Scan for the cell matching the given text and deliver its [x, y] coordinate at center. 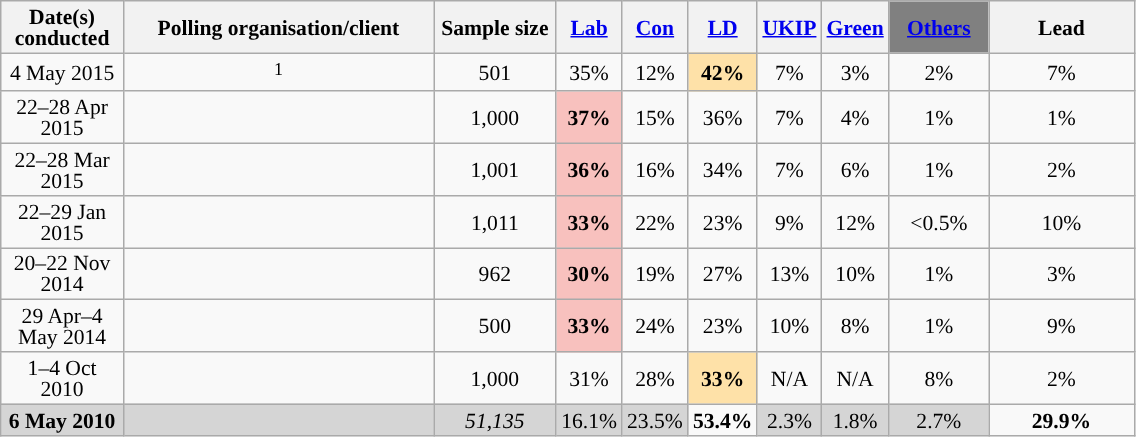
UKIP [789, 27]
35% [589, 72]
6 May 2010 [62, 420]
1,011 [496, 222]
15% [655, 118]
LD [722, 27]
42% [722, 72]
13% [789, 274]
16% [655, 170]
27% [722, 274]
51,135 [496, 420]
20–22 Nov 2014 [62, 274]
22–28 Apr 2015 [62, 118]
<0.5% [939, 222]
16.1% [589, 420]
2.7% [939, 420]
Polling organisation/client [278, 27]
4 May 2015 [62, 72]
23.5% [655, 420]
Sample size [496, 27]
24% [655, 326]
22–28 Mar 2015 [62, 170]
29.9% [1062, 420]
22% [655, 222]
1 [278, 72]
Con [655, 27]
53.4% [722, 420]
30% [589, 274]
34% [722, 170]
Green [854, 27]
962 [496, 274]
4% [854, 118]
31% [589, 378]
29 Apr–4 May 2014 [62, 326]
2.3% [789, 420]
28% [655, 378]
37% [589, 118]
Lead [1062, 27]
Date(s)conducted [62, 27]
Lab [589, 27]
6% [854, 170]
1.8% [854, 420]
22–29 Jan 2015 [62, 222]
1,001 [496, 170]
19% [655, 274]
501 [496, 72]
500 [496, 326]
1–4 Oct 2010 [62, 378]
Others [939, 27]
